Provide the [x, y] coordinate of the cell's center where the given text is located.  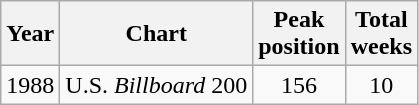
1988 [30, 85]
Totalweeks [381, 34]
Year [30, 34]
10 [381, 85]
U.S. Billboard 200 [156, 85]
156 [299, 85]
Chart [156, 34]
Peakposition [299, 34]
